Extract the (X, Y) coordinate from the center of the cell holding the provided text.  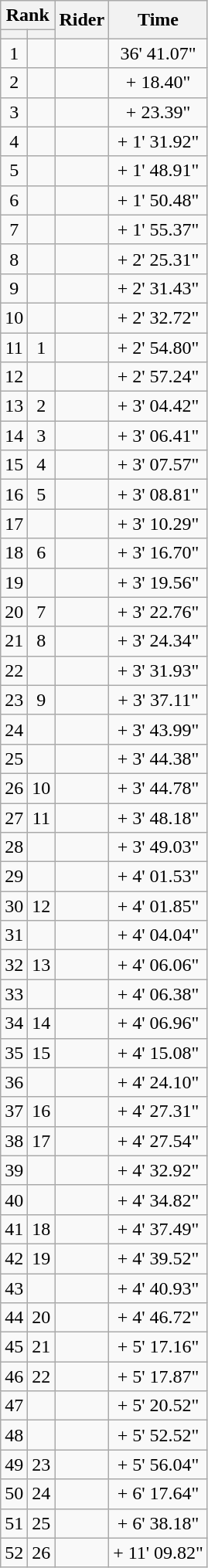
+ 1' 31.92" (159, 141)
+ 3' 43.99" (159, 729)
+ 2' 32.72" (159, 317)
+ 3' 07.57" (159, 465)
+ 3' 16.70" (159, 553)
+ 6' 17.64" (159, 1494)
47 (14, 1406)
44 (14, 1318)
+ 23.39" (159, 112)
+ 3' 31.93" (159, 670)
+ 6' 38.18" (159, 1523)
Time (159, 20)
+ 5' 17.87" (159, 1376)
+ 4' 06.06" (159, 965)
52 (14, 1553)
40 (14, 1200)
+ 5' 52.52" (159, 1435)
+ 4' 04.04" (159, 935)
+ 3' 37.11" (159, 700)
34 (14, 1023)
+ 2' 57.24" (159, 377)
35 (14, 1053)
+ 3' 22.76" (159, 612)
+ 1' 50.48" (159, 200)
+ 1' 48.91" (159, 171)
42 (14, 1258)
+ 4' 39.52" (159, 1258)
43 (14, 1288)
+ 4' 01.85" (159, 906)
+ 11' 09.82" (159, 1553)
36 (14, 1082)
29 (14, 877)
+ 4' 01.53" (159, 877)
+ 3' 48.18" (159, 818)
Rider (82, 20)
45 (14, 1347)
37 (14, 1112)
31 (14, 935)
+ 4' 32.92" (159, 1170)
+ 2' 31.43" (159, 288)
+ 3' 04.42" (159, 406)
+ 5' 56.04" (159, 1464)
+ 3' 24.34" (159, 641)
+ 4' 24.10" (159, 1082)
38 (14, 1141)
46 (14, 1376)
+ 4' 27.54" (159, 1141)
+ 4' 34.82" (159, 1200)
30 (14, 906)
+ 4' 06.38" (159, 994)
27 (14, 818)
+ 3' 44.38" (159, 759)
Rank (28, 15)
49 (14, 1464)
28 (14, 847)
33 (14, 994)
48 (14, 1435)
+ 2' 25.31" (159, 259)
+ 3' 10.29" (159, 524)
+ 5' 20.52" (159, 1406)
+ 3' 49.03" (159, 847)
+ 4' 06.96" (159, 1023)
41 (14, 1229)
+ 4' 37.49" (159, 1229)
32 (14, 965)
39 (14, 1170)
50 (14, 1494)
+ 1' 55.37" (159, 229)
+ 4' 15.08" (159, 1053)
+ 3' 06.41" (159, 436)
+ 18.40" (159, 83)
51 (14, 1523)
+ 4' 46.72" (159, 1318)
+ 3' 19.56" (159, 582)
+ 4' 40.93" (159, 1288)
+ 4' 27.31" (159, 1112)
+ 2' 54.80" (159, 347)
+ 3' 08.81" (159, 494)
+ 3' 44.78" (159, 788)
+ 5' 17.16" (159, 1347)
36' 41.07" (159, 53)
